Capture the cell that displays the provided text and extract its [X, Y] central coordinate. 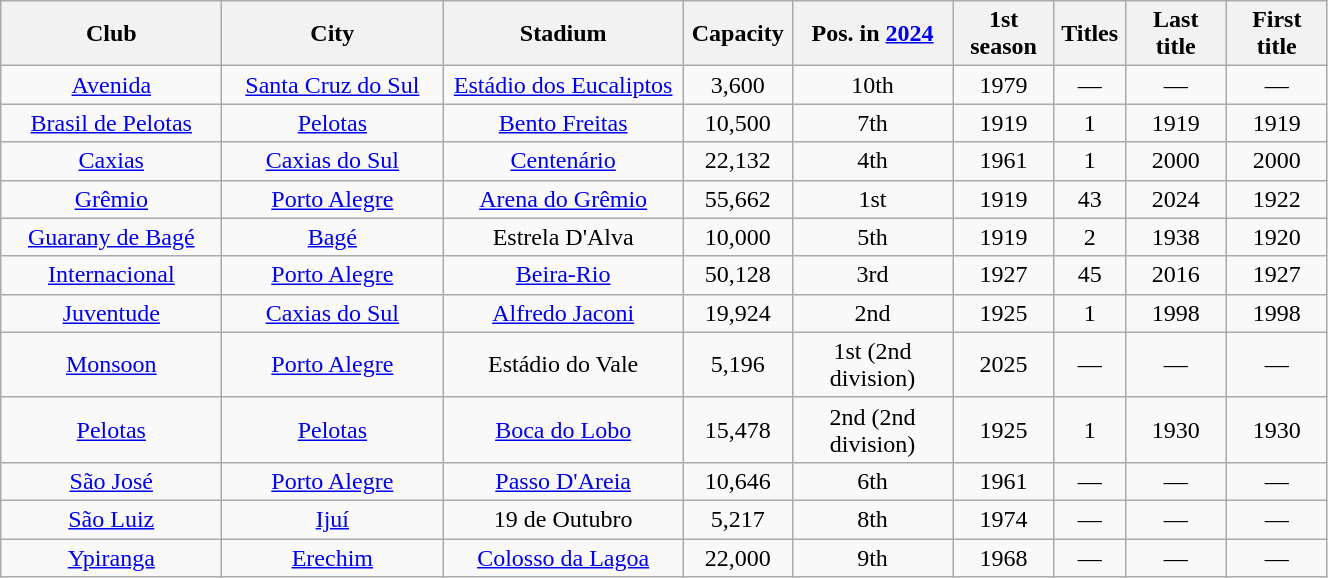
Bento Freitas [564, 123]
City [332, 34]
Caxias [112, 161]
10,646 [738, 481]
Grêmio [112, 199]
2025 [1004, 364]
Passo D'Areia [564, 481]
10,500 [738, 123]
3,600 [738, 85]
1st (2nd division) [872, 364]
São José [112, 481]
Boca do Lobo [564, 430]
19 de Outubro [564, 519]
Pos. in 2024 [872, 34]
First title [1276, 34]
Club [112, 34]
Brasil de Pelotas [112, 123]
5th [872, 237]
Ijuí [332, 519]
Internacional [112, 275]
Centenário [564, 161]
22,132 [738, 161]
Guarany de Bagé [112, 237]
1920 [1276, 237]
Last title [1176, 34]
2024 [1176, 199]
Estádio do Vale [564, 364]
43 [1090, 199]
5,196 [738, 364]
19,924 [738, 313]
2nd (2nd division) [872, 430]
Bagé [332, 237]
Estrela D'Alva [564, 237]
Ypiranga [112, 557]
50,128 [738, 275]
Alfredo Jaconi [564, 313]
5,217 [738, 519]
Estádio dos Eucaliptos [564, 85]
1938 [1176, 237]
7th [872, 123]
Colosso da Lagoa [564, 557]
Arena do Grêmio [564, 199]
2016 [1176, 275]
1922 [1276, 199]
Stadium [564, 34]
2 [1090, 237]
10th [872, 85]
4th [872, 161]
Avenida [112, 85]
2nd [872, 313]
Erechim [332, 557]
1968 [1004, 557]
Santa Cruz do Sul [332, 85]
Beira-Rio [564, 275]
55,662 [738, 199]
1st [872, 199]
10,000 [738, 237]
1st season [1004, 34]
1974 [1004, 519]
9th [872, 557]
3rd [872, 275]
Titles [1090, 34]
Monsoon [112, 364]
São Luiz [112, 519]
22,000 [738, 557]
8th [872, 519]
Capacity [738, 34]
6th [872, 481]
15,478 [738, 430]
45 [1090, 275]
1979 [1004, 85]
Juventude [112, 313]
